Return [x, y] of the center of cell containing provided text 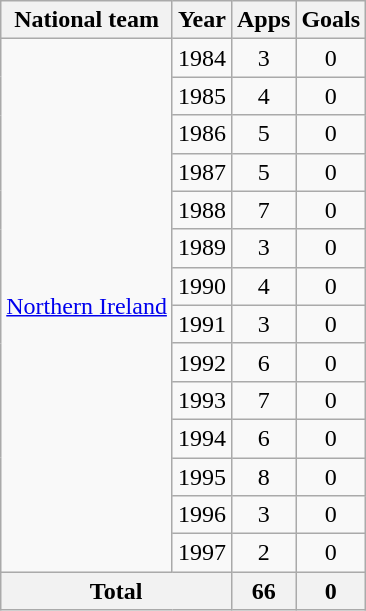
1992 [202, 362]
Northern Ireland [87, 306]
1987 [202, 172]
66 [263, 591]
1990 [202, 286]
Total [116, 591]
Goals [331, 20]
8 [263, 477]
1994 [202, 438]
Apps [263, 20]
Year [202, 20]
1986 [202, 134]
1993 [202, 400]
1984 [202, 58]
2 [263, 553]
1985 [202, 96]
1988 [202, 210]
National team [87, 20]
1989 [202, 248]
1997 [202, 553]
1991 [202, 324]
1996 [202, 515]
1995 [202, 477]
